Detect which cell encompasses the target text, then output its (X, Y) center coordinate. 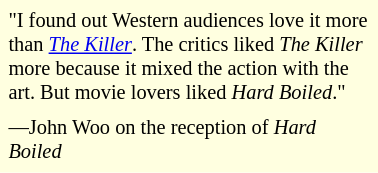
—John Woo on the reception of Hard Boiled (189, 140)
